Identify which cell holds the provided text, then report its [x, y] central coordinate. 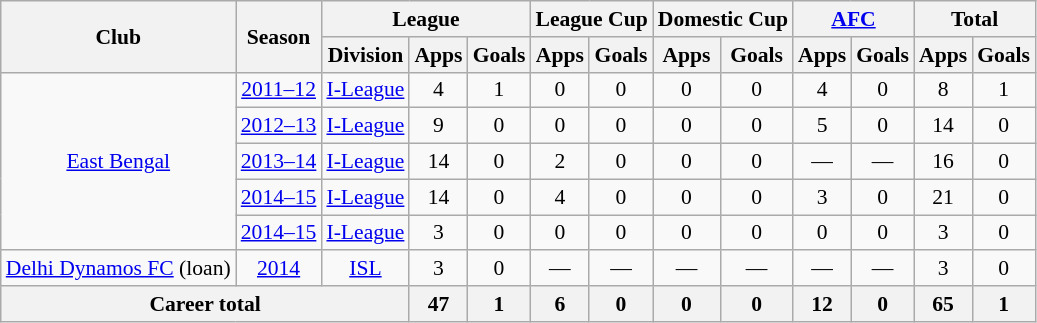
8 [943, 90]
65 [943, 304]
2012–13 [279, 126]
East Bengal [118, 161]
2014 [279, 269]
Club [118, 36]
AFC [854, 19]
League Cup [591, 19]
League [426, 19]
47 [438, 304]
Division [365, 55]
21 [943, 197]
Delhi Dynamos FC (loan) [118, 269]
Domestic Cup [723, 19]
5 [822, 126]
Career total [206, 304]
2011–12 [279, 90]
Season [279, 36]
2 [560, 162]
6 [560, 304]
ISL [365, 269]
16 [943, 162]
2013–14 [279, 162]
12 [822, 304]
Total [974, 19]
9 [438, 126]
